Determine the (X, Y) coordinate at the center of the cell enclosing the given text.  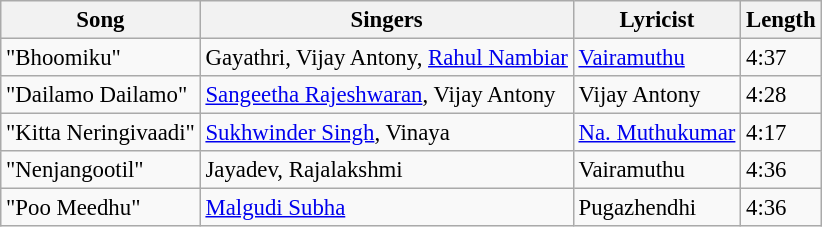
"Nenjangootil" (100, 170)
Lyricist (657, 20)
Length (781, 20)
4:28 (781, 95)
Sukhwinder Singh, Vinaya (386, 133)
Sangeetha Rajeshwaran, Vijay Antony (386, 95)
"Poo Meedhu" (100, 208)
4:37 (781, 58)
Vijay Antony (657, 95)
Malgudi Subha (386, 208)
Singers (386, 20)
Na. Muthukumar (657, 133)
"Dailamo Dailamo" (100, 95)
Jayadev, Rajalakshmi (386, 170)
Song (100, 20)
"Kitta Neringivaadi" (100, 133)
4:17 (781, 133)
Gayathri, Vijay Antony, Rahul Nambiar (386, 58)
"Bhoomiku" (100, 58)
Pugazhendhi (657, 208)
